Return [x, y] of the center of cell containing provided text 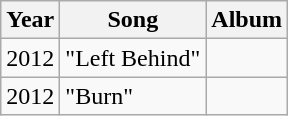
"Burn" [133, 96]
"Left Behind" [133, 58]
Song [133, 20]
Album [247, 20]
Year [30, 20]
